Locate the cell with the specified text and output its [X, Y] center coordinate. 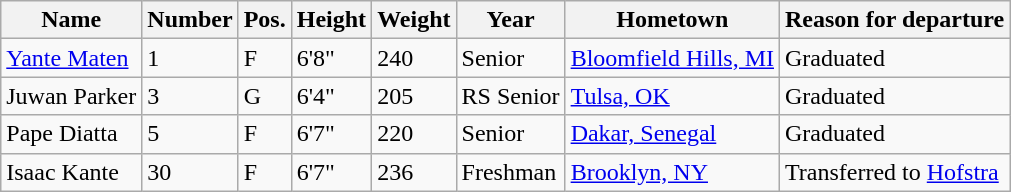
236 [414, 172]
205 [414, 96]
Name [72, 20]
Pape Diatta [72, 134]
G [264, 96]
Yante Maten [72, 58]
Transferred to Hofstra [895, 172]
3 [190, 96]
Pos. [264, 20]
6'4" [331, 96]
Hometown [672, 20]
Number [190, 20]
Bloomfield Hills, MI [672, 58]
240 [414, 58]
Reason for departure [895, 20]
5 [190, 134]
Year [510, 20]
Height [331, 20]
30 [190, 172]
Tulsa, OK [672, 96]
6'8" [331, 58]
RS Senior [510, 96]
Dakar, Senegal [672, 134]
Juwan Parker [72, 96]
Isaac Kante [72, 172]
220 [414, 134]
Freshman [510, 172]
1 [190, 58]
Weight [414, 20]
Brooklyn, NY [672, 172]
